Provide the [x, y] coordinate of the cell's center where the given text is located.  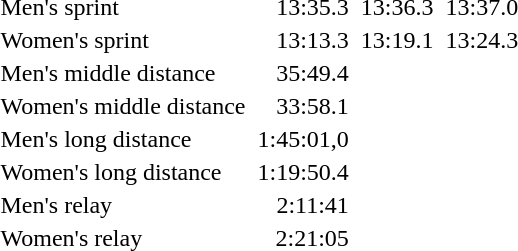
2:11:41 [303, 205]
35:49.4 [303, 73]
33:58.1 [303, 106]
1:45:01,0 [303, 139]
13:13.3 [303, 40]
1:19:50.4 [303, 172]
13:19.1 [397, 40]
